Detect which cell encompasses the target text, then output its [x, y] center coordinate. 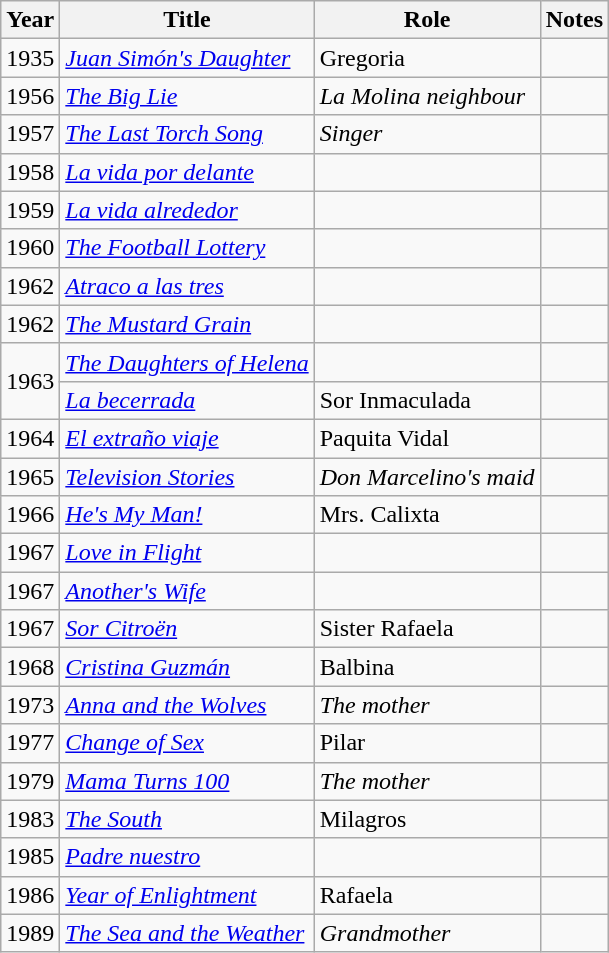
Balbina [427, 667]
La Molina neighbour [427, 96]
Singer [427, 134]
Change of Sex [187, 743]
Television Stories [187, 477]
La vida alrededor [187, 210]
La becerrada [187, 400]
El extraño viaje [187, 438]
1973 [30, 705]
La vida por delante [187, 172]
1989 [30, 933]
The Mustard Grain [187, 324]
Sister Rafaela [427, 629]
1956 [30, 96]
Year of Enlightment [187, 895]
Title [187, 20]
1959 [30, 210]
Milagros [427, 819]
1966 [30, 515]
1957 [30, 134]
1968 [30, 667]
1958 [30, 172]
The Sea and the Weather [187, 933]
Notes [574, 20]
1964 [30, 438]
Atraco a las tres [187, 286]
The Football Lottery [187, 248]
Don Marcelino's maid [427, 477]
1985 [30, 857]
The Last Torch Song [187, 134]
1960 [30, 248]
Grandmother [427, 933]
Sor Inmaculada [427, 400]
Another's Wife [187, 591]
The Big Lie [187, 96]
Padre nuestro [187, 857]
Love in Flight [187, 553]
Gregoria [427, 58]
1979 [30, 781]
Rafaela [427, 895]
1963 [30, 381]
1983 [30, 819]
The Daughters of Helena [187, 362]
Paquita Vidal [427, 438]
Juan Simón's Daughter [187, 58]
1965 [30, 477]
1935 [30, 58]
Sor Citroën [187, 629]
Pilar [427, 743]
Mrs. Calixta [427, 515]
He's My Man! [187, 515]
Cristina Guzmán [187, 667]
The South [187, 819]
Role [427, 20]
Year [30, 20]
1986 [30, 895]
1977 [30, 743]
Anna and the Wolves [187, 705]
Mama Turns 100 [187, 781]
